Scan for the cell matching the given text and deliver its (x, y) coordinate at center. 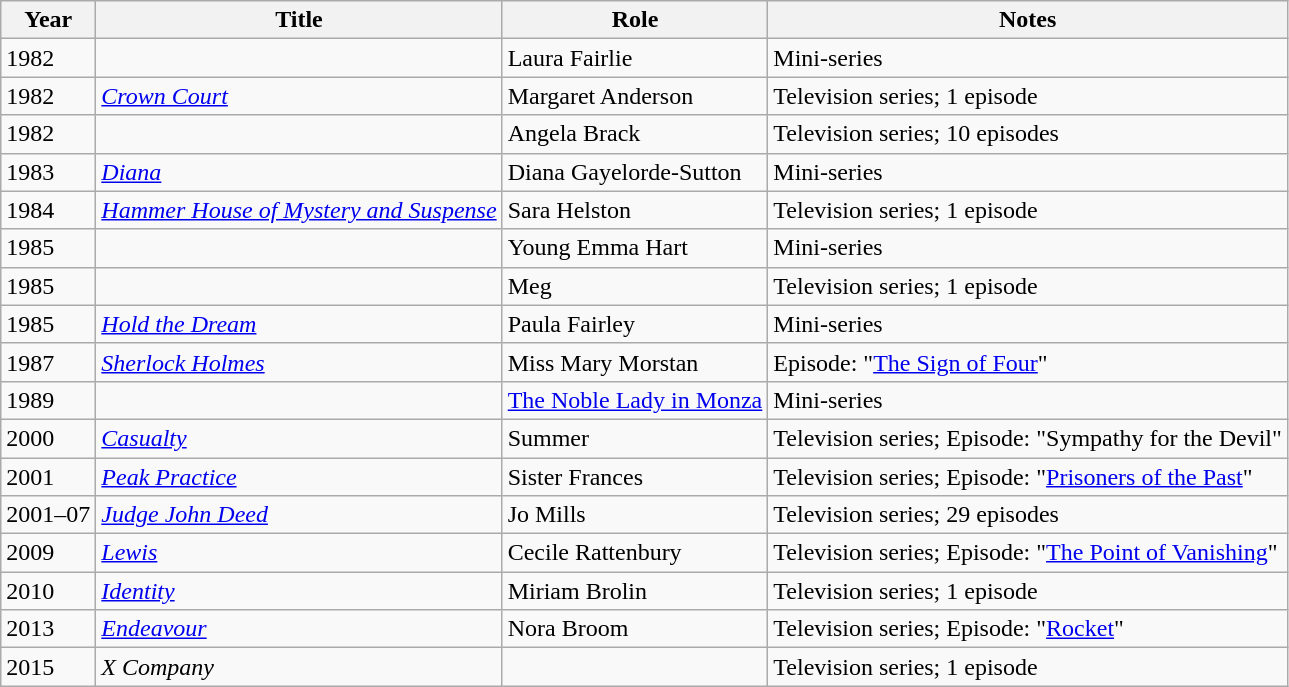
Hold the Dream (299, 324)
1984 (48, 210)
Television series; 29 episodes (1028, 515)
Nora Broom (635, 629)
Angela Brack (635, 134)
Jo Mills (635, 515)
1987 (48, 362)
2000 (48, 438)
Television series; Episode: "Sympathy for the Devil" (1028, 438)
2015 (48, 667)
Summer (635, 438)
Lewis (299, 553)
Peak Practice (299, 477)
Notes (1028, 20)
Casualty (299, 438)
2010 (48, 591)
Miriam Brolin (635, 591)
Television series; Episode: "Rocket" (1028, 629)
1983 (48, 172)
2001–07 (48, 515)
Cecile Rattenbury (635, 553)
Year (48, 20)
Title (299, 20)
Margaret Anderson (635, 96)
Endeavour (299, 629)
Sister Frances (635, 477)
Television series; Episode: "Prisoners of the Past" (1028, 477)
X Company (299, 667)
2013 (48, 629)
The Noble Lady in Monza (635, 400)
Paula Fairley (635, 324)
Sherlock Holmes (299, 362)
Episode: "The Sign of Four" (1028, 362)
Laura Fairlie (635, 58)
2001 (48, 477)
Television series; Episode: "The Point of Vanishing" (1028, 553)
Meg (635, 286)
Hammer House of Mystery and Suspense (299, 210)
Miss Mary Morstan (635, 362)
Crown Court (299, 96)
Diana Gayelorde-Sutton (635, 172)
Diana (299, 172)
Television series; 10 episodes (1028, 134)
Young Emma Hart (635, 248)
Sara Helston (635, 210)
1989 (48, 400)
Identity (299, 591)
Judge John Deed (299, 515)
Role (635, 20)
2009 (48, 553)
